Detect which cell encompasses the target text, then output its (x, y) center coordinate. 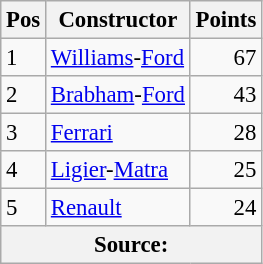
1 (24, 58)
Ferrari (118, 133)
Constructor (118, 20)
Points (226, 20)
3 (24, 133)
Brabham-Ford (118, 95)
2 (24, 95)
Williams-Ford (118, 58)
4 (24, 170)
Pos (24, 20)
5 (24, 208)
Ligier-Matra (118, 170)
67 (226, 58)
24 (226, 208)
28 (226, 133)
Renault (118, 208)
Source: (132, 245)
25 (226, 170)
43 (226, 95)
